Output the (X, Y) coordinate of the center of the cell containing the given text.  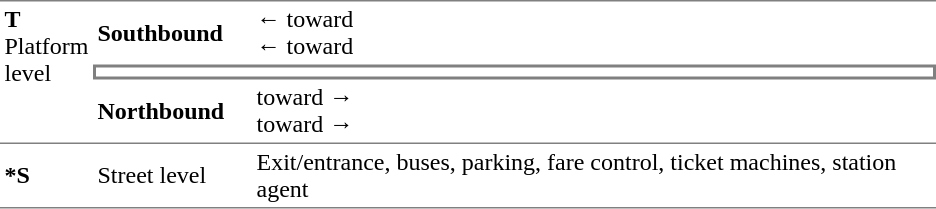
Southbound (172, 32)
Street level (172, 176)
Exit/entrance, buses, parking, fare control, ticket machines, station agent (594, 176)
← toward ← toward (594, 32)
*S (46, 176)
TPlatform level (46, 72)
toward → toward → (594, 112)
Northbound (172, 112)
